Detect which cell encompasses the target text, then output its [X, Y] center coordinate. 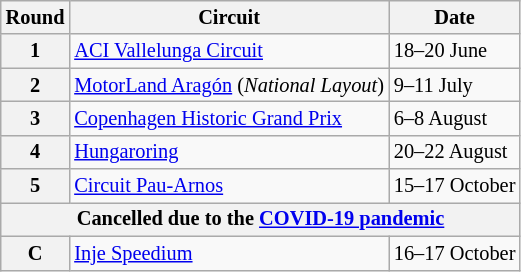
Cancelled due to the COVID-19 pandemic [261, 219]
Inje Speedium [229, 253]
Hungaroring [229, 152]
16–17 October [454, 253]
C [36, 253]
Copenhagen Historic Grand Prix [229, 118]
3 [36, 118]
Circuit [229, 17]
6–8 August [454, 118]
MotorLand Aragón (National Layout) [229, 85]
1 [36, 51]
ACI Vallelunga Circuit [229, 51]
4 [36, 152]
9–11 July [454, 85]
Circuit Pau-Arnos [229, 186]
15–17 October [454, 186]
2 [36, 85]
Round [36, 17]
5 [36, 186]
20–22 August [454, 152]
18–20 June [454, 51]
Date [454, 17]
